Capture the cell that displays the provided text and extract its (x, y) central coordinate. 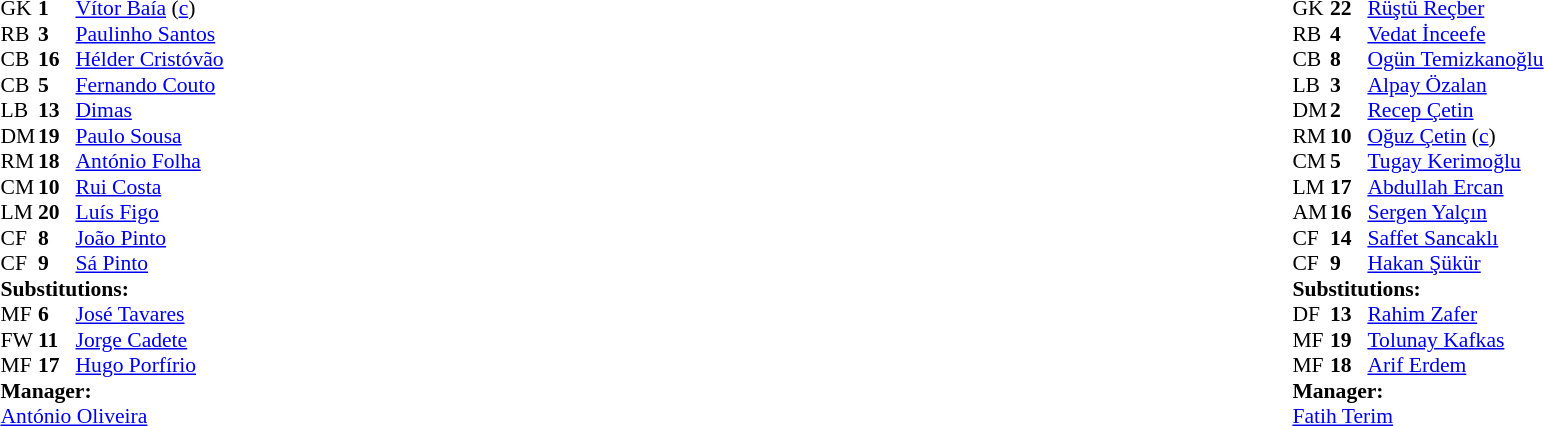
Dimas (150, 111)
Luís Figo (150, 213)
Arif Erdem (1455, 365)
José Tavares (150, 315)
Alpay Özalan (1455, 85)
Vedat İnceefe (1455, 34)
DF (1311, 315)
Ogün Temizkanoğlu (1455, 59)
João Pinto (150, 238)
FW (19, 340)
Oğuz Çetin (c) (1455, 136)
António Folha (150, 161)
Hugo Porfírio (150, 365)
Paulinho Santos (150, 34)
Sá Pinto (150, 263)
Rui Costa (150, 187)
2 (1349, 111)
Tugay Kerimoğlu (1455, 161)
20 (57, 213)
Rahim Zafer (1455, 315)
Jorge Cadete (150, 340)
4 (1349, 34)
Paulo Sousa (150, 136)
Fernando Couto (150, 85)
11 (57, 340)
6 (57, 315)
Abdullah Ercan (1455, 187)
Saffet Sancaklı (1455, 238)
Sergen Yalçın (1455, 213)
14 (1349, 238)
AM (1311, 213)
Tolunay Kafkas (1455, 340)
Recep Çetin (1455, 111)
Hélder Cristóvão (150, 59)
Hakan Şükür (1455, 263)
